Identify which cell holds the provided text, then report its (X, Y) central coordinate. 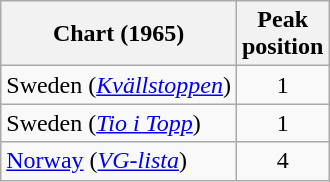
Peakposition (282, 34)
Chart (1965) (119, 34)
Sweden (Kvällstoppen) (119, 85)
Sweden (Tio i Topp) (119, 123)
Norway (VG-lista) (119, 161)
4 (282, 161)
